Find where the given text appears and provide that cell's center as [X, Y] coordinate. 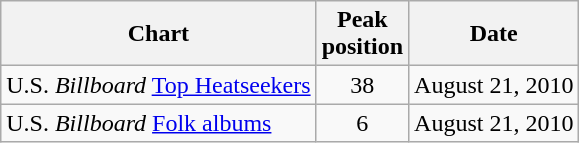
Peakposition [362, 34]
38 [362, 85]
Date [494, 34]
6 [362, 123]
U.S. Billboard Folk albums [158, 123]
Chart [158, 34]
U.S. Billboard Top Heatseekers [158, 85]
